Find where the given text appears and provide that cell's center as [X, Y] coordinate. 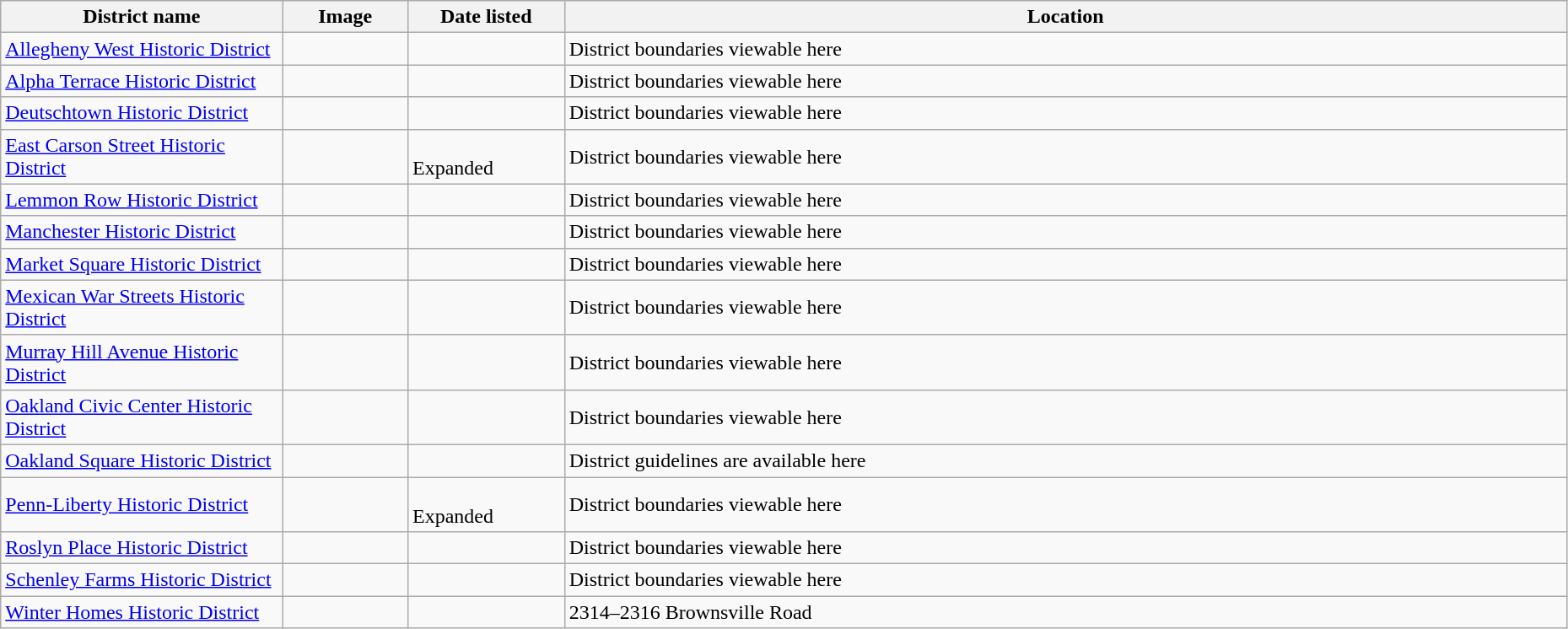
Oakland Civic Center Historic District [142, 417]
Schenley Farms Historic District [142, 580]
Roslyn Place Historic District [142, 548]
Location [1065, 17]
Mexican War Streets Historic District [142, 307]
Oakland Square Historic District [142, 460]
District guidelines are available here [1065, 460]
Market Square Historic District [142, 264]
Deutschtown Historic District [142, 113]
Lemmon Row Historic District [142, 200]
Alpha Terrace Historic District [142, 81]
Winter Homes Historic District [142, 612]
Image [346, 17]
Date listed [486, 17]
Penn-Liberty Historic District [142, 504]
District name [142, 17]
Murray Hill Avenue Historic District [142, 363]
Manchester Historic District [142, 232]
2314–2316 Brownsville Road [1065, 612]
Allegheny West Historic District [142, 49]
East Carson Street Historic District [142, 157]
